Identify which cell holds the provided text, then report its (X, Y) central coordinate. 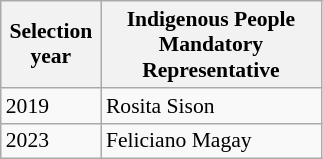
Rosita Sison (211, 106)
2019 (51, 106)
2023 (51, 141)
Selectionyear (51, 44)
Indigenous People Mandatory Representative (211, 44)
Feliciano Magay (211, 141)
